Determine the (X, Y) coordinate at the center of the cell enclosing the given text.  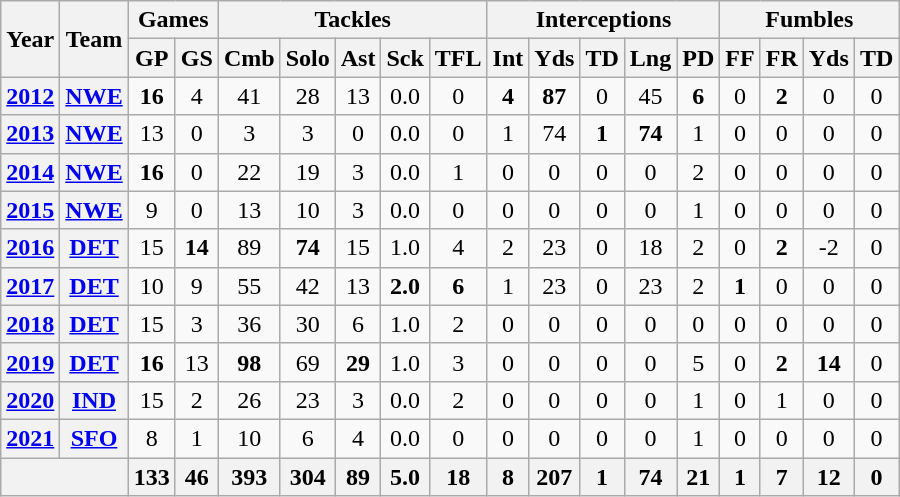
45 (650, 96)
26 (249, 400)
Ast (358, 58)
69 (308, 362)
2012 (30, 96)
207 (554, 477)
2013 (30, 134)
41 (249, 96)
36 (249, 324)
2019 (30, 362)
29 (358, 362)
12 (828, 477)
28 (308, 96)
2021 (30, 438)
FR (782, 58)
42 (308, 286)
2.0 (405, 286)
2015 (30, 210)
2016 (30, 248)
5.0 (405, 477)
Lng (650, 58)
Sck (405, 58)
TFL (458, 58)
Tackles (352, 20)
Cmb (249, 58)
46 (196, 477)
Interceptions (604, 20)
2018 (30, 324)
87 (554, 96)
55 (249, 286)
PD (698, 58)
22 (249, 172)
19 (308, 172)
-2 (828, 248)
Int (508, 58)
21 (698, 477)
393 (249, 477)
Fumbles (810, 20)
30 (308, 324)
133 (152, 477)
Year (30, 39)
304 (308, 477)
SFO (94, 438)
Solo (308, 58)
GP (152, 58)
5 (698, 362)
Team (94, 39)
FF (740, 58)
GS (196, 58)
Games (173, 20)
IND (94, 400)
7 (782, 477)
2014 (30, 172)
98 (249, 362)
2020 (30, 400)
2017 (30, 286)
